From the cell containing the given text, extract its center point as [X, Y] coordinate. 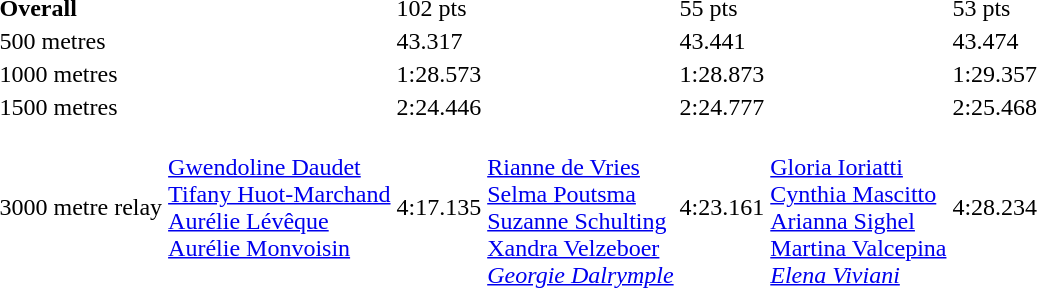
1:28.873 [722, 74]
2:24.777 [722, 107]
43.441 [722, 41]
43.317 [439, 41]
2:24.446 [439, 107]
1:28.573 [439, 74]
